For the text-containing cell, return its midpoint in [X, Y] coordinate format. 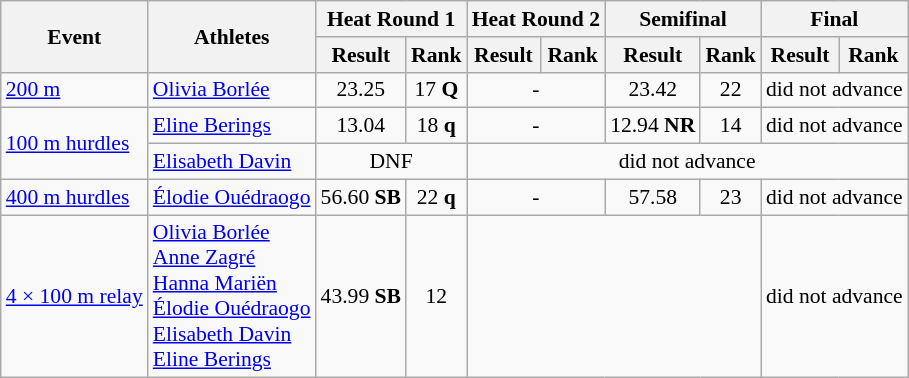
12 [436, 296]
Élodie Ouédraogo [232, 197]
18 q [436, 126]
13.04 [362, 126]
Heat Round 2 [536, 19]
Semifinal [683, 19]
200 m [74, 90]
23 [730, 197]
56.60 SB [362, 197]
23.25 [362, 90]
400 m hurdles [74, 197]
Eline Berings [232, 126]
Event [74, 36]
57.58 [652, 197]
Heat Round 1 [392, 19]
23.42 [652, 90]
Olivia BorléeAnne ZagréHanna MariënÉlodie OuédraogoElisabeth DavinEline Berings [232, 296]
22 q [436, 197]
4 × 100 m relay [74, 296]
100 m hurdles [74, 144]
14 [730, 126]
Elisabeth Davin [232, 162]
22 [730, 90]
Olivia Borlée [232, 90]
DNF [392, 162]
17 Q [436, 90]
43.99 SB [362, 296]
Athletes [232, 36]
12.94 NR [652, 126]
Final [834, 19]
